Return the (x, y) coordinate for the center point of the cell that contains the specified text.  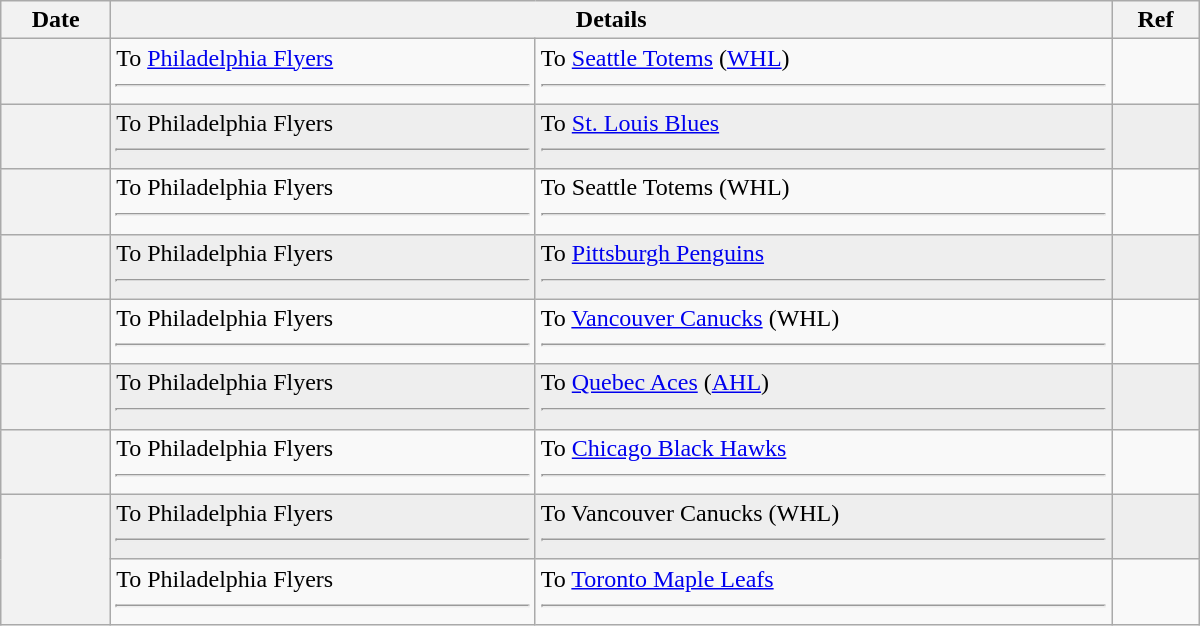
To Toronto Maple Leafs (823, 592)
To Chicago Black Hawks (823, 462)
Details (612, 20)
To Pittsburgh Penguins (823, 266)
To St. Louis Blues (823, 136)
Date (56, 20)
To Quebec Aces (AHL) (823, 396)
Ref (1156, 20)
